Extract the (X, Y) coordinate from the center of the cell holding the provided text.  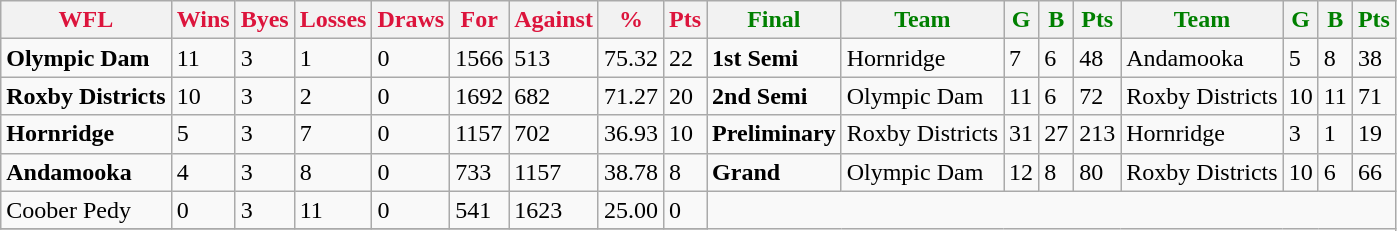
For (480, 20)
38 (1374, 58)
72 (1098, 96)
Against (554, 20)
702 (554, 134)
541 (480, 210)
31 (1022, 134)
682 (554, 96)
Draws (411, 20)
733 (480, 172)
80 (1098, 172)
Coober Pedy (86, 210)
513 (554, 58)
% (630, 20)
20 (686, 96)
38.78 (630, 172)
25.00 (630, 210)
48 (1098, 58)
Wins (203, 20)
WFL (86, 20)
71.27 (630, 96)
213 (1098, 134)
4 (203, 172)
1566 (480, 58)
1692 (480, 96)
71 (1374, 96)
22 (686, 58)
Final (774, 20)
2 (333, 96)
75.32 (630, 58)
2nd Semi (774, 96)
1623 (554, 210)
Preliminary (774, 134)
1st Semi (774, 58)
66 (1374, 172)
27 (1056, 134)
36.93 (630, 134)
Grand (774, 172)
12 (1022, 172)
19 (1374, 134)
Losses (333, 20)
Byes (264, 20)
